Return [x, y] of the center of cell containing provided text 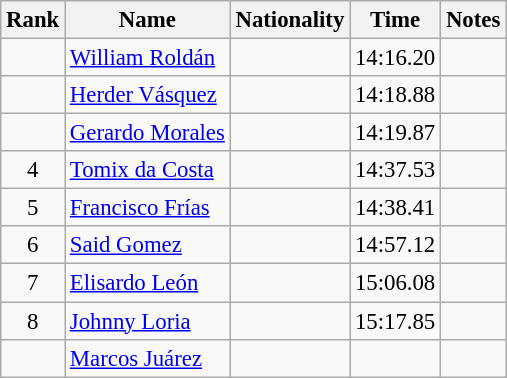
Gerardo Morales [148, 133]
Johnny Loria [148, 321]
5 [33, 208]
Name [148, 20]
William Roldán [148, 58]
14:57.12 [396, 245]
15:06.08 [396, 283]
7 [33, 283]
Marcos Juárez [148, 358]
14:16.20 [396, 58]
14:19.87 [396, 133]
14:18.88 [396, 95]
Notes [474, 20]
Herder Vásquez [148, 95]
Time [396, 20]
Said Gomez [148, 245]
14:37.53 [396, 170]
8 [33, 321]
6 [33, 245]
15:17.85 [396, 321]
Rank [33, 20]
14:38.41 [396, 208]
Tomix da Costa [148, 170]
Francisco Frías [148, 208]
Nationality [290, 20]
4 [33, 170]
Elisardo León [148, 283]
